Extract the (X, Y) coordinate from the center of the cell holding the provided text.  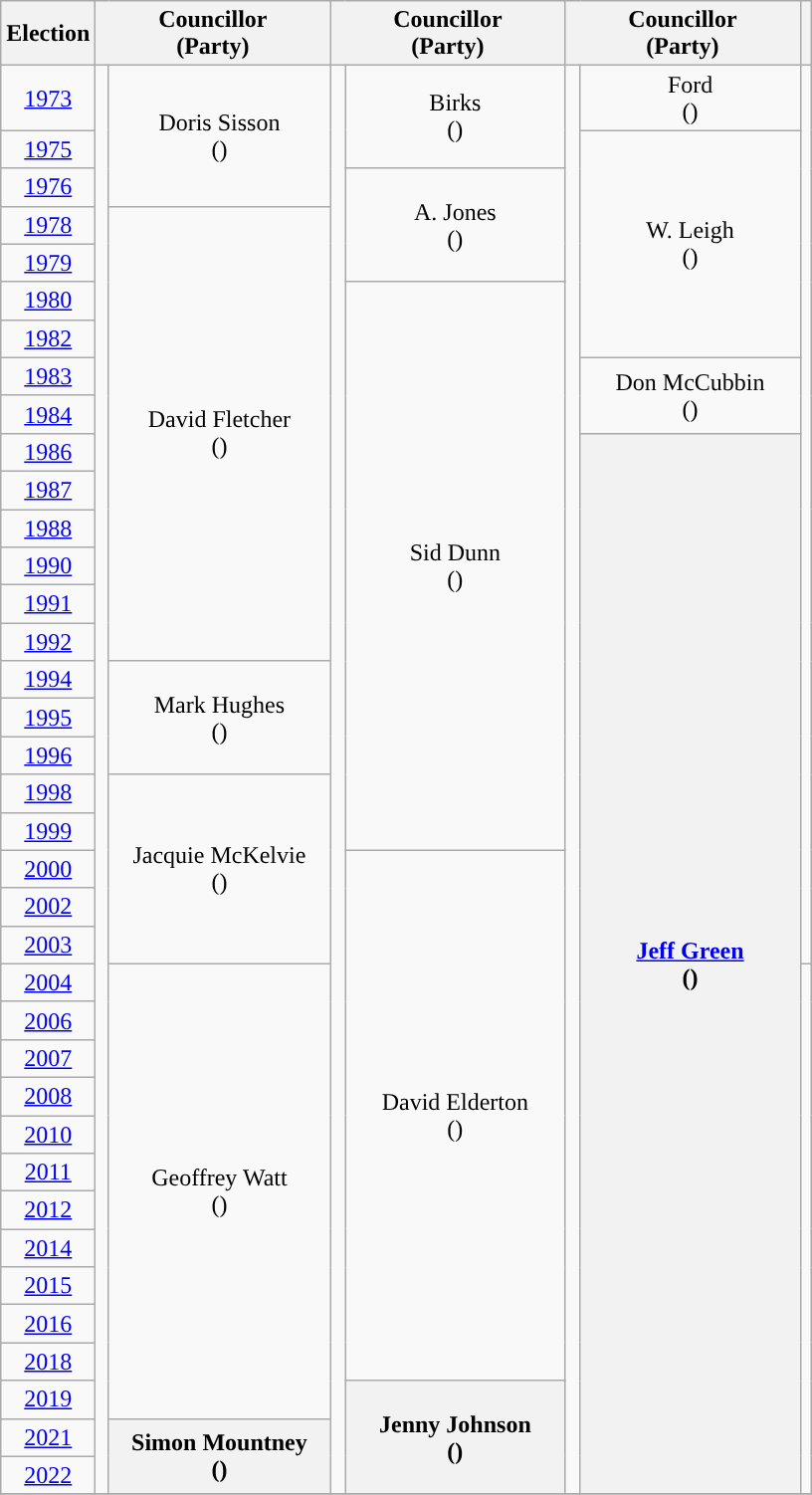
1983 (48, 376)
2018 (48, 1362)
2003 (48, 945)
2014 (48, 1248)
Jacquie McKelvie() (219, 869)
2011 (48, 1173)
2021 (48, 1437)
1986 (48, 452)
2006 (48, 1020)
2016 (48, 1324)
1978 (48, 225)
Election (48, 34)
Ford() (691, 98)
Birks() (456, 117)
2015 (48, 1286)
1999 (48, 831)
2007 (48, 1058)
Geoffrey Watt() (219, 1190)
2008 (48, 1096)
David Fletcher() (219, 434)
2002 (48, 907)
Mark Hughes() (219, 718)
1995 (48, 718)
Doris Sisson() (219, 135)
Don McCubbin() (691, 395)
1982 (48, 338)
1988 (48, 529)
2010 (48, 1134)
2000 (48, 869)
1973 (48, 98)
Jenny Johnson() (456, 1437)
W. Leigh() (691, 244)
1975 (48, 149)
David Elderton() (456, 1115)
1990 (48, 566)
1984 (48, 414)
1991 (48, 604)
2019 (48, 1399)
1996 (48, 755)
1994 (48, 680)
1976 (48, 187)
1979 (48, 263)
1987 (48, 490)
1998 (48, 793)
2012 (48, 1210)
2004 (48, 982)
Simon Mountney() (219, 1456)
Jeff Green() (691, 963)
2022 (48, 1475)
1980 (48, 301)
Sid Dunn() (456, 565)
A. Jones() (456, 225)
1992 (48, 642)
